Identify which cell holds the provided text, then report its (X, Y) central coordinate. 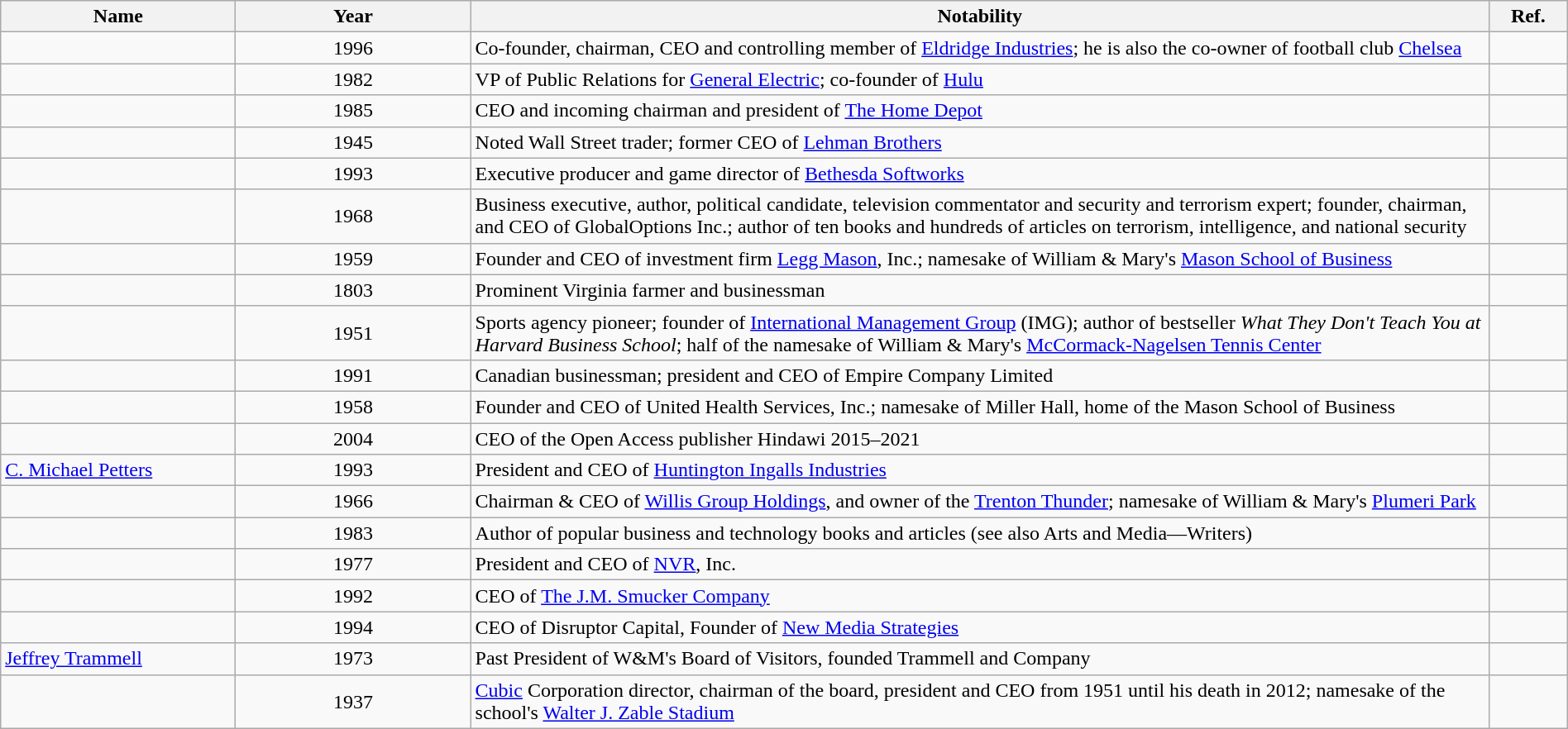
Noted Wall Street trader; former CEO of Lehman Brothers (979, 142)
1966 (353, 502)
1945 (353, 142)
VP of Public Relations for General Electric; co-founder of Hulu (979, 79)
Founder and CEO of United Health Services, Inc.; namesake of Miller Hall, home of the Mason School of Business (979, 407)
1992 (353, 596)
1977 (353, 565)
President and CEO of NVR, Inc. (979, 565)
Notability (979, 17)
1996 (353, 48)
2004 (353, 439)
Co-founder, chairman, CEO and controlling member of Eldridge Industries; he is also the co-owner of football club Chelsea (979, 48)
1937 (353, 701)
C. Michael Petters (118, 470)
Prominent Virginia farmer and businessman (979, 290)
1982 (353, 79)
Past President of W&M's Board of Visitors, founded Trammell and Company (979, 659)
1973 (353, 659)
1958 (353, 407)
1803 (353, 290)
Chairman & CEO of Willis Group Holdings, and owner of the Trenton Thunder; namesake of William & Mary's Plumeri Park (979, 502)
Name (118, 17)
1983 (353, 533)
Ref. (1528, 17)
Canadian businessman; president and CEO of Empire Company Limited (979, 375)
CEO of Disruptor Capital, Founder of New Media Strategies (979, 627)
Founder and CEO of investment firm Legg Mason, Inc.; namesake of William & Mary's Mason School of Business (979, 259)
President and CEO of Huntington Ingalls Industries (979, 470)
1991 (353, 375)
Author of popular business and technology books and articles (see also Arts and Media—Writers) (979, 533)
1959 (353, 259)
1968 (353, 217)
CEO and incoming chairman and president of The Home Depot (979, 111)
1985 (353, 111)
CEO of The J.M. Smucker Company (979, 596)
Year (353, 17)
1951 (353, 332)
Executive producer and game director of Bethesda Softworks (979, 174)
1994 (353, 627)
CEO of the Open Access publisher Hindawi 2015–2021 (979, 439)
Jeffrey Trammell (118, 659)
